Return [x, y] of the center of cell containing provided text 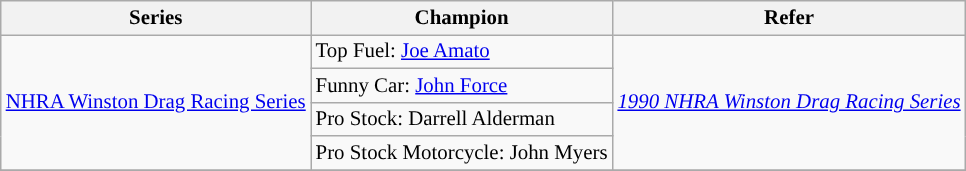
Refer [788, 18]
Series [156, 18]
Top Fuel: Joe Amato [462, 51]
Champion [462, 18]
1990 NHRA Winston Drag Racing Series [788, 102]
Funny Car: John Force [462, 85]
Pro Stock: Darrell Alderman [462, 119]
Pro Stock Motorcycle: John Myers [462, 153]
NHRA Winston Drag Racing Series [156, 102]
